Detect which cell encompasses the target text, then output its (X, Y) center coordinate. 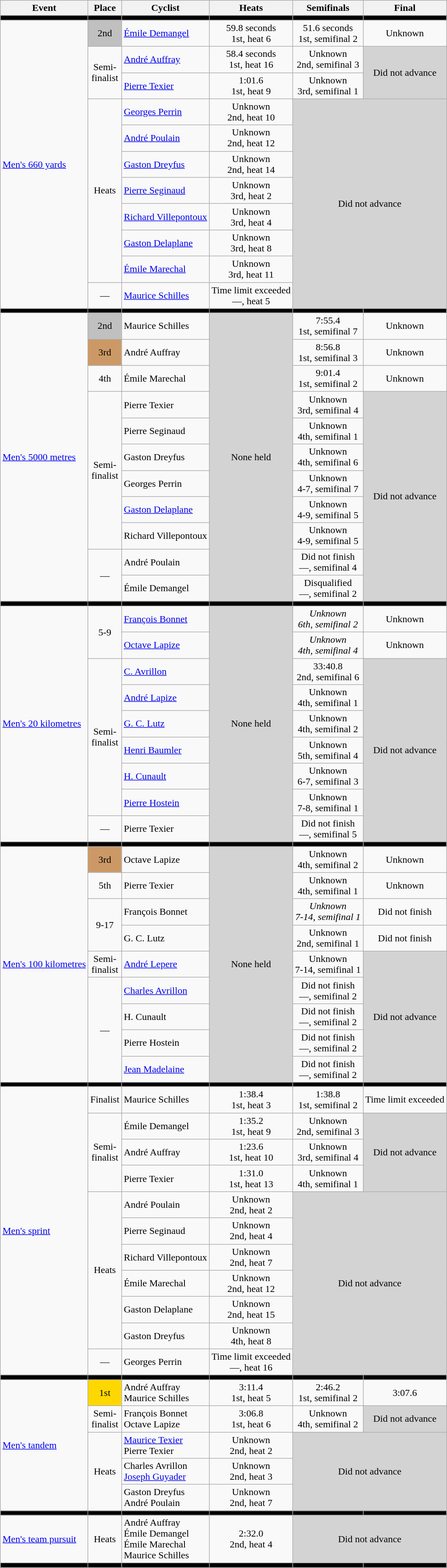
Unknown 2nd, heat 3 (251, 1472)
Men's tandem (44, 1445)
Unknown 3rd, heat 2 (251, 190)
7:55.4 1st, semifinal 7 (328, 326)
Men's team pursuit (44, 1539)
Time limit exceeded —, heat 16 (251, 1362)
François Bonnet Octave Lapize (166, 1418)
Charles Avrillon Joseph Guyader (166, 1472)
58.4 seconds 1st, heat 16 (251, 60)
3:06.8 1st, heat 6 (251, 1418)
Event (44, 8)
1:38.4 1st, heat 3 (251, 1100)
André Lepere (166, 964)
Unknown 2nd, heat 10 (251, 112)
9-17 (105, 925)
4th (105, 379)
Unknown 3rd, heat 8 (251, 243)
Time limit exceeded (405, 1100)
Men's 20 kilometres (44, 724)
Unknown 4th, semifinal 6 (328, 457)
2:32.0 2nd, heat 4 (251, 1539)
Charles Avrillon (166, 991)
Jean Madelaine (166, 1069)
Unknown 7-8, semifinal 1 (328, 803)
5-9 (105, 632)
Unknown 2nd, heat 14 (251, 164)
Disqualified —, semifinal 2 (328, 588)
Unknown 5th, semifinal 4 (328, 750)
Unknown 4th, semifinal 4 (328, 645)
André Auffray Émile Demangel Émile Marechal Maurice Schilles (166, 1539)
8:56.8 1st, semifinal 3 (328, 352)
Unknown 4th, heat 8 (251, 1335)
33:40.8 2nd, semifinal 6 (328, 671)
André Lapize (166, 698)
1:38.8 1st, semifinal 2 (328, 1100)
Unknown 4-7, semifinal 7 (328, 484)
Men's 660 yards (44, 164)
Time limit exceeded —, heat 5 (251, 295)
Unknown 2nd, heat 15 (251, 1310)
Men's 5000 metres (44, 457)
C. Avrillon (166, 671)
André Auffray Maurice Schilles (166, 1393)
Did not finish —, semifinal 5 (328, 829)
1st (105, 1393)
59.8 seconds 1st, heat 6 (251, 33)
Gaston Dreyfus André Poulain (166, 1497)
Unknown 2nd, semifinal 1 (328, 938)
3:11.4 1st, heat 5 (251, 1393)
Finalist (105, 1100)
9:01.4 1st, semifinal 2 (328, 379)
Final (405, 8)
51.6 seconds 1st, semifinal 2 (328, 33)
1:35.2 1st, heat 9 (251, 1126)
1:01.6 1st, heat 9 (251, 85)
Did not finish —, semifinal 4 (328, 562)
Semifinals (328, 8)
Unknown 3rd, semifinal 1 (328, 85)
Unknown 6-7, semifinal 3 (328, 776)
Men's sprint (44, 1231)
2:46.2 1st, semifinal 2 (328, 1393)
Unknown 3rd, heat 4 (251, 217)
Henri Baumler (166, 750)
Unknown 3rd, heat 11 (251, 269)
3:07.6 (405, 1393)
Maurice Texier Pierre Texier (166, 1445)
1:31.0 1st, heat 13 (251, 1178)
1:23.6 1st, heat 10 (251, 1153)
Unknown 6th, semifinal 2 (328, 619)
Unknown 2nd, heat 4 (251, 1231)
Place (105, 8)
Cyclist (166, 8)
Men's 100 kilometres (44, 964)
5th (105, 886)
